Output the [x, y] coordinate of the center of the cell containing the given text.  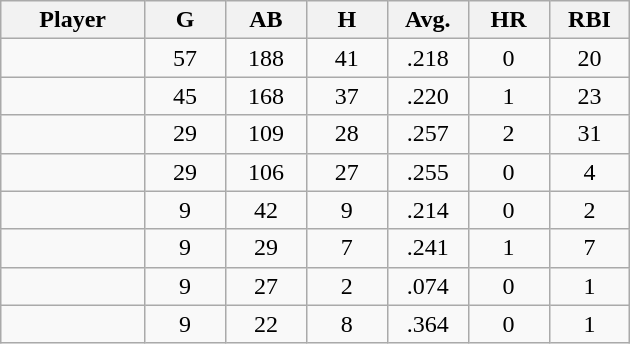
28 [346, 134]
4 [590, 172]
20 [590, 58]
.214 [428, 210]
23 [590, 96]
.255 [428, 172]
RBI [590, 20]
8 [346, 324]
109 [266, 134]
.220 [428, 96]
41 [346, 58]
G [186, 20]
106 [266, 172]
57 [186, 58]
.074 [428, 286]
45 [186, 96]
31 [590, 134]
AB [266, 20]
H [346, 20]
.241 [428, 248]
HR [508, 20]
.257 [428, 134]
22 [266, 324]
168 [266, 96]
Player [73, 20]
37 [346, 96]
Avg. [428, 20]
188 [266, 58]
.218 [428, 58]
.364 [428, 324]
42 [266, 210]
